Locate the cell with the specified text and output its (X, Y) center coordinate. 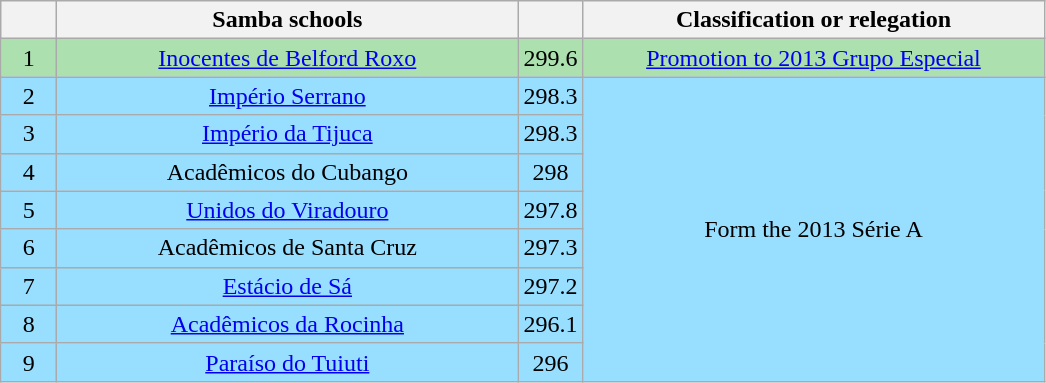
296.1 (550, 324)
8 (29, 324)
Paraíso do Tuiuti (288, 362)
7 (29, 286)
299.6 (550, 58)
Samba schools (288, 20)
1 (29, 58)
6 (29, 248)
297.3 (550, 248)
9 (29, 362)
Estácio de Sá (288, 286)
Unidos do Viradouro (288, 210)
5 (29, 210)
4 (29, 172)
Império Serrano (288, 96)
Acadêmicos de Santa Cruz (288, 248)
Classification or relegation (814, 20)
2 (29, 96)
Inocentes de Belford Roxo (288, 58)
Império da Tijuca (288, 134)
298 (550, 172)
Acadêmicos da Rocinha (288, 324)
Promotion to 2013 Grupo Especial (814, 58)
Acadêmicos do Cubango (288, 172)
Form the 2013 Série A (814, 229)
296 (550, 362)
297.2 (550, 286)
297.8 (550, 210)
3 (29, 134)
